Search for the cell housing the specified text and yield its (X, Y) center coordinate. 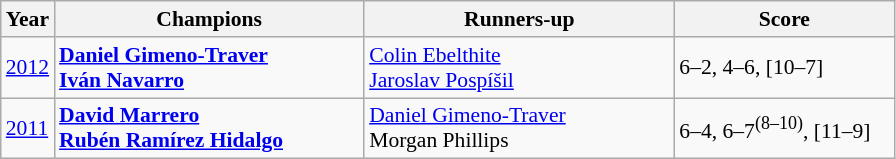
2011 (28, 128)
6–2, 4–6, [10–7] (784, 68)
Champions (209, 19)
David Marrero Rubén Ramírez Hidalgo (209, 128)
2012 (28, 68)
Runners-up (519, 19)
6–4, 6–7(8–10), [11–9] (784, 128)
Year (28, 19)
Score (784, 19)
Colin Ebelthite Jaroslav Pospíšil (519, 68)
Daniel Gimeno-Traver Iván Navarro (209, 68)
Daniel Gimeno-Traver Morgan Phillips (519, 128)
